Identify which cell holds the provided text, then report its [X, Y] central coordinate. 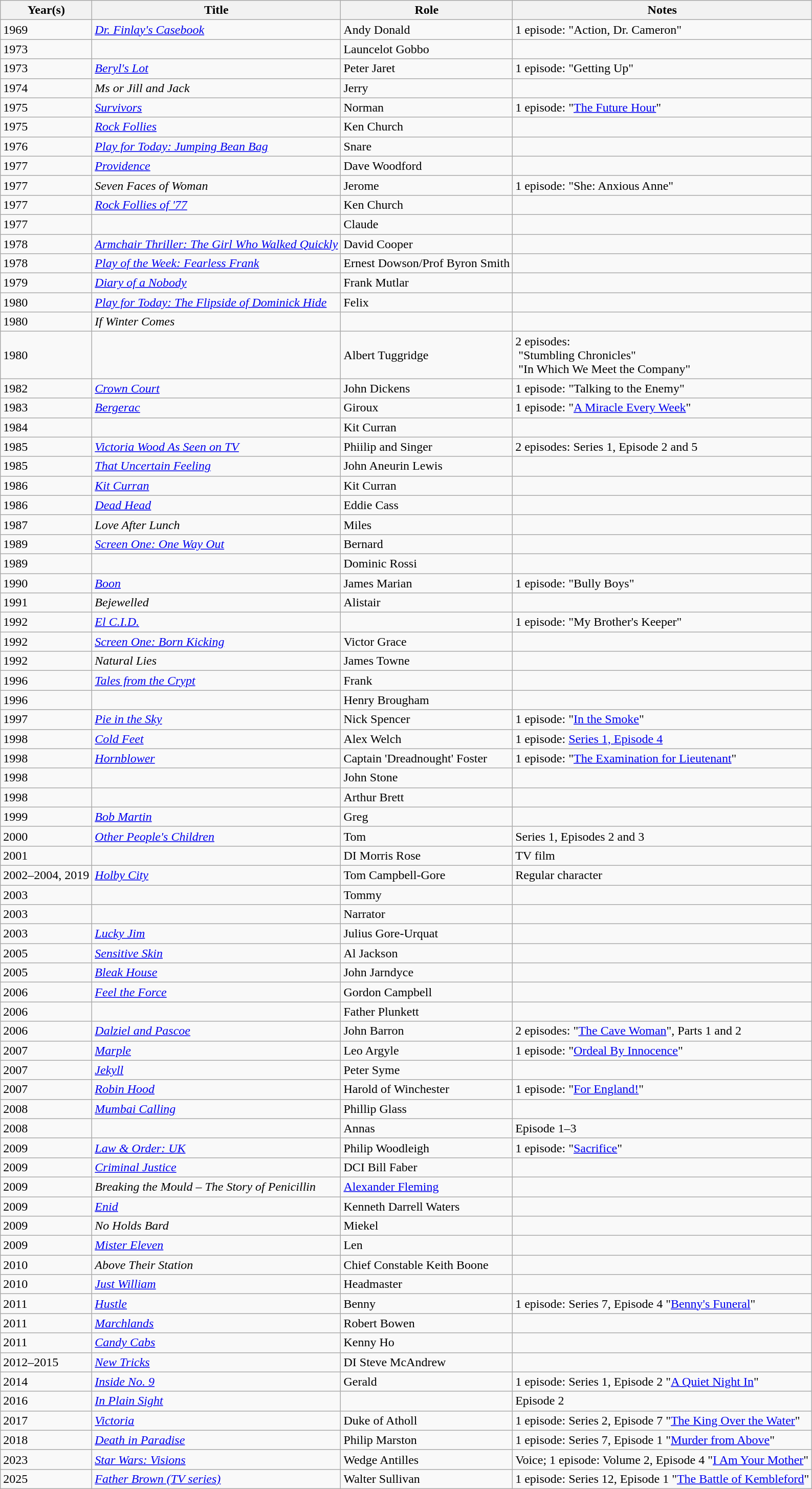
2002–2004, 2019 [46, 875]
Bernard [427, 544]
1 episode: Series 7, Episode 4 "Benny's Funeral" [662, 1304]
That Uncertain Feeling [216, 466]
Tommy [427, 895]
Dalziel and Pascoe [216, 1031]
Narrator [427, 914]
Year(s) [46, 10]
1984 [46, 427]
1 episode: "My Brother's Keeper" [662, 622]
1991 [46, 603]
Diary of a Nobody [216, 283]
1987 [46, 524]
Victoria Wood As Seen on TV [216, 447]
Crown Court [216, 388]
Just William [216, 1284]
Leo Argyle [427, 1050]
Feel the Force [216, 992]
Mister Eleven [216, 1245]
1 episode: Series 1, Episode 2 "A Quiet Night In" [662, 1382]
1 episode: "The Examination for Lieutenant" [662, 758]
Mumbai Calling [216, 1109]
1 episode: Series 12, Episode 1 "The Battle of Kembleford" [662, 1479]
Marchlands [216, 1323]
Hornblower [216, 758]
Bleak House [216, 973]
2 episodes: Series 1, Episode 2 and 5 [662, 447]
Ernest Dowson/Prof Byron Smith [427, 264]
2 episodes: "The Cave Woman", Parts 1 and 2 [662, 1031]
Chief Constable Keith Boone [427, 1265]
Miekel [427, 1226]
Alex Welch [427, 739]
1 episode: "The Future Hour" [662, 107]
1997 [46, 719]
Enid [216, 1206]
Giroux [427, 408]
2014 [46, 1382]
Series 1, Episodes 2 and 3 [662, 836]
Holby City [216, 875]
2025 [46, 1479]
Notes [662, 10]
Snare [427, 146]
Father Plunkett [427, 1012]
Headmaster [427, 1284]
Launcelot Gobbo [427, 49]
Philip Woodleigh [427, 1148]
2012–2015 [46, 1362]
1 episode: "In the Smoke" [662, 719]
Sensitive Skin [216, 953]
James Towne [427, 661]
1979 [46, 283]
Play for Today: Jumping Bean Bag [216, 146]
Duke of Atholl [427, 1420]
DI Steve McAndrew [427, 1362]
1 episode: "Getting Up" [662, 69]
Alistair [427, 603]
2023 [46, 1459]
2001 [46, 856]
Phiilip and Singer [427, 447]
Breaking the Mould – The Story of Penicillin [216, 1187]
Jerome [427, 185]
1982 [46, 388]
Survivors [216, 107]
John Aneurin Lewis [427, 466]
Dr. Finlay's Casebook [216, 30]
Bejewelled [216, 603]
Law & Order: UK [216, 1148]
No Holds Bard [216, 1226]
Arthur Brett [427, 797]
Henry Brougham [427, 700]
Screen One: Born Kicking [216, 642]
1 episode: "Ordeal By Innocence" [662, 1050]
Marple [216, 1050]
Robin Hood [216, 1089]
Gordon Campbell [427, 992]
Felix [427, 302]
Walter Sullivan [427, 1479]
James Marian [427, 583]
Pie in the Sky [216, 719]
Title [216, 10]
Dave Woodford [427, 166]
Providence [216, 166]
If Winter Comes [216, 322]
Boon [216, 583]
Inside No. 9 [216, 1382]
Frank [427, 681]
Rock Follies of '77 [216, 205]
Alexander Fleming [427, 1187]
Robert Bowen [427, 1323]
Episode 2 [662, 1401]
John Jarndyce [427, 973]
Candy Cabs [216, 1343]
1 episode: "Sacrifice" [662, 1148]
Criminal Justice [216, 1167]
2 episodes: "Stumbling Chronicles" "In Which We Meet the Company" [662, 355]
1983 [46, 408]
Andy Donald [427, 30]
Hustle [216, 1304]
1976 [46, 146]
Harold of Winchester [427, 1089]
Love After Lunch [216, 524]
In Plain Sight [216, 1401]
2016 [46, 1401]
Norman [427, 107]
Captain 'Dreadnought' Foster [427, 758]
1 episode: "She: Anxious Anne" [662, 185]
1974 [46, 88]
Al Jackson [427, 953]
Victoria [216, 1420]
Bob Martin [216, 817]
Kenny Ho [427, 1343]
1990 [46, 583]
Claude [427, 224]
Cold Feet [216, 739]
1 episode: "A Miracle Every Week" [662, 408]
1969 [46, 30]
Victor Grace [427, 642]
Above Their Station [216, 1265]
Phillip Glass [427, 1109]
Annas [427, 1128]
1 episode: "For England!" [662, 1089]
John Dickens [427, 388]
TV film [662, 856]
David Cooper [427, 244]
Episode 1–3 [662, 1128]
Tales from the Crypt [216, 681]
Gerald [427, 1382]
El C.I.D. [216, 622]
Philip Marston [427, 1440]
DCI Bill Faber [427, 1167]
Ms or Jill and Jack [216, 88]
Seven Faces of Woman [216, 185]
2018 [46, 1440]
1999 [46, 817]
1 episode: "Action, Dr. Cameron" [662, 30]
Dead Head [216, 505]
Kenneth Darrell Waters [427, 1206]
Peter Syme [427, 1070]
Len [427, 1245]
Death in Paradise [216, 1440]
John Barron [427, 1031]
2000 [46, 836]
Rock Follies [216, 127]
1 episode: "Bully Boys" [662, 583]
John Stone [427, 778]
Star Wars: Visions [216, 1459]
Tom [427, 836]
Other People's Children [216, 836]
Benny [427, 1304]
Jekyll [216, 1070]
Lucky Jim [216, 934]
1 episode: Series 7, Episode 1 "Murder from Above" [662, 1440]
Wedge Antilles [427, 1459]
Tom Campbell-Gore [427, 875]
Regular character [662, 875]
Role [427, 10]
Frank Mutlar [427, 283]
Nick Spencer [427, 719]
1 episode: Series 2, Episode 7 "The King Over the Water" [662, 1420]
Voice; 1 episode: Volume 2, Episode 4 "I Am Your Mother" [662, 1459]
1 episode: "Talking to the Enemy" [662, 388]
Natural Lies [216, 661]
Greg [427, 817]
Screen One: One Way Out [216, 544]
New Tricks [216, 1362]
Eddie Cass [427, 505]
Julius Gore-Urquat [427, 934]
DI Morris Rose [427, 856]
Bergerac [216, 408]
Dominic Rossi [427, 563]
Beryl's Lot [216, 69]
Play of the Week: Fearless Frank [216, 264]
Miles [427, 524]
Father Brown (TV series) [216, 1479]
Peter Jaret [427, 69]
Armchair Thriller: The Girl Who Walked Quickly [216, 244]
1 episode: Series 1, Episode 4 [662, 739]
Albert Tuggridge [427, 355]
Jerry [427, 88]
Play for Today: The Flipside of Dominick Hide [216, 302]
2017 [46, 1420]
